Capture the cell that displays the provided text and extract its (x, y) central coordinate. 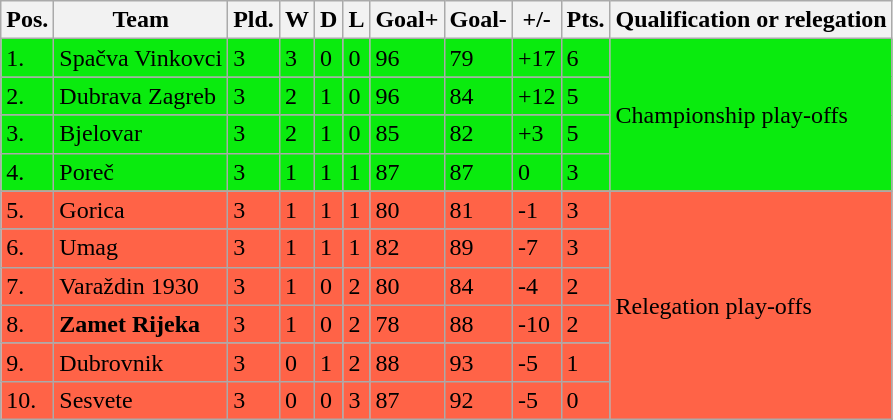
85 (407, 134)
Qualification or relegation (751, 20)
-10 (536, 324)
6. (28, 248)
81 (478, 210)
Spačva Vinkovci (141, 58)
Gorica (141, 210)
5. (28, 210)
Varaždin 1930 (141, 286)
2. (28, 96)
Championship play-offs (751, 115)
-4 (536, 286)
L (356, 20)
9. (28, 362)
Goal+ (407, 20)
D (328, 20)
+3 (536, 134)
Goal- (478, 20)
Relegation play-offs (751, 305)
79 (478, 58)
Team (141, 20)
Pld. (254, 20)
1. (28, 58)
89 (478, 248)
92 (478, 400)
Pos. (28, 20)
Poreč (141, 172)
4. (28, 172)
+/- (536, 20)
Bjelovar (141, 134)
+17 (536, 58)
7. (28, 286)
93 (478, 362)
Umag (141, 248)
3. (28, 134)
-1 (536, 210)
Dubrava Zagreb (141, 96)
10. (28, 400)
+12 (536, 96)
78 (407, 324)
Zamet Rijeka (141, 324)
8. (28, 324)
-7 (536, 248)
Dubrovnik (141, 362)
Sesvete (141, 400)
6 (586, 58)
W (296, 20)
Pts. (586, 20)
